Provide the [X, Y] coordinate of the cell's center where the given text is located.  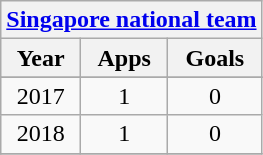
Apps [124, 58]
2018 [41, 134]
2017 [41, 96]
Year [41, 58]
Singapore national team [132, 20]
Goals [215, 58]
